Detect which cell encompasses the target text, then output its (x, y) center coordinate. 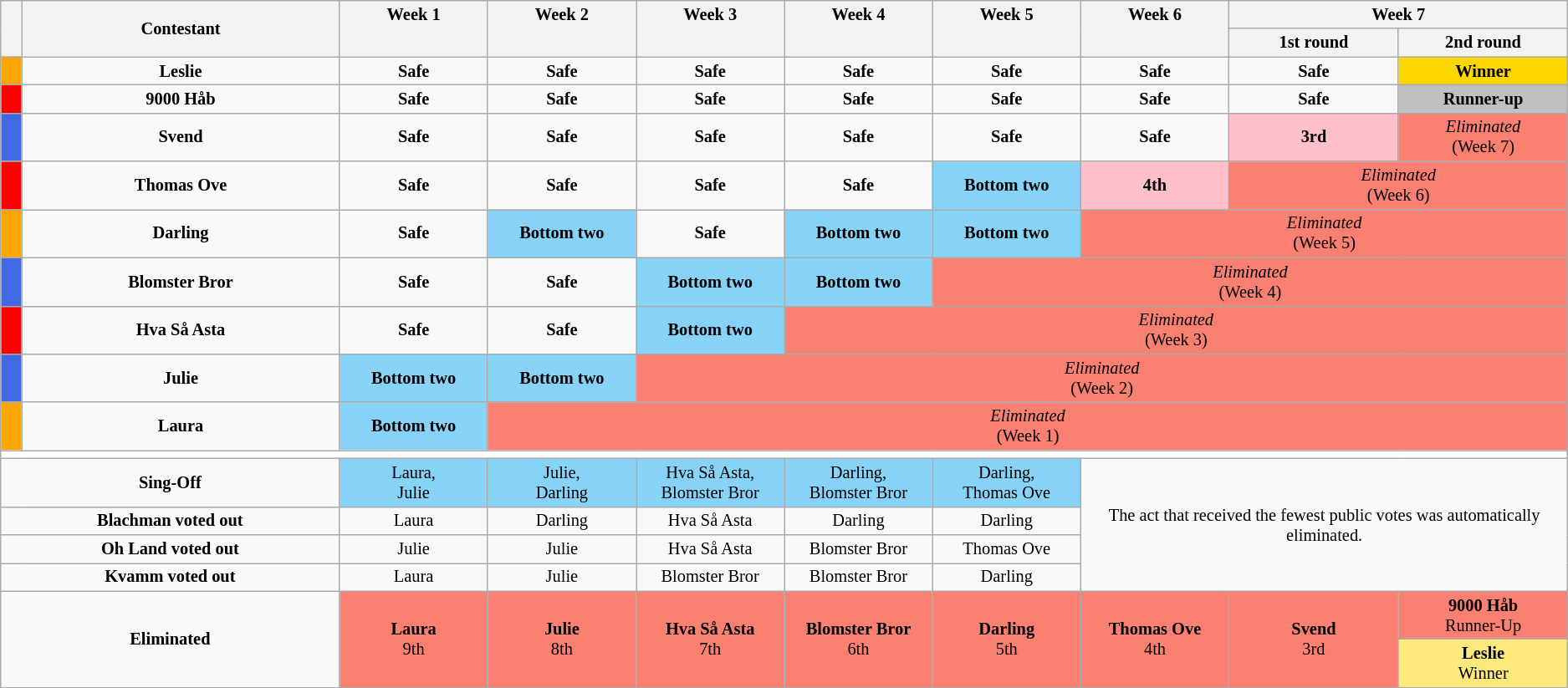
Blomster Bror6th (858, 639)
Darling5th (1007, 639)
Eliminated (171, 639)
Week 1 (413, 28)
Julie,Darling (562, 482)
Week 7 (1398, 14)
Laura9th (413, 639)
Leslie (181, 71)
Oh Land voted out (171, 549)
Week 6 (1154, 28)
Laura,Julie (413, 482)
Week 4 (858, 28)
Eliminated(Week 1) (1028, 426)
2nd round (1484, 43)
Eliminated(Week 7) (1484, 137)
Hva Så Asta7th (711, 639)
Darling,Blomster Bror (858, 482)
Sing-Off (171, 482)
Week 5 (1007, 28)
Week 3 (711, 28)
Eliminated(Week 2) (1102, 378)
Contestant (181, 28)
Hva Så Asta,Blomster Bror (711, 482)
9000 Håb (181, 99)
Svend (181, 137)
4th (1154, 186)
Svend3rd (1315, 639)
Eliminated(Week 5) (1324, 233)
Blachman voted out (171, 521)
Julie8th (562, 639)
LeslieWinner (1484, 663)
1st round (1315, 43)
9000 HåbRunner-Up (1484, 615)
Kvamm voted out (171, 577)
Winner (1484, 71)
The act that received the fewest public votes was automatically eliminated. (1324, 525)
Runner-up (1484, 99)
Eliminated(Week 6) (1398, 186)
3rd (1315, 137)
Week 2 (562, 28)
Thomas Ove4th (1154, 639)
Eliminated(Week 3) (1176, 330)
Eliminated(Week 4) (1250, 282)
Darling,Thomas Ove (1007, 482)
